Pinpoint the cell where the given text exists, returning its [X, Y] midpoint coordinate. 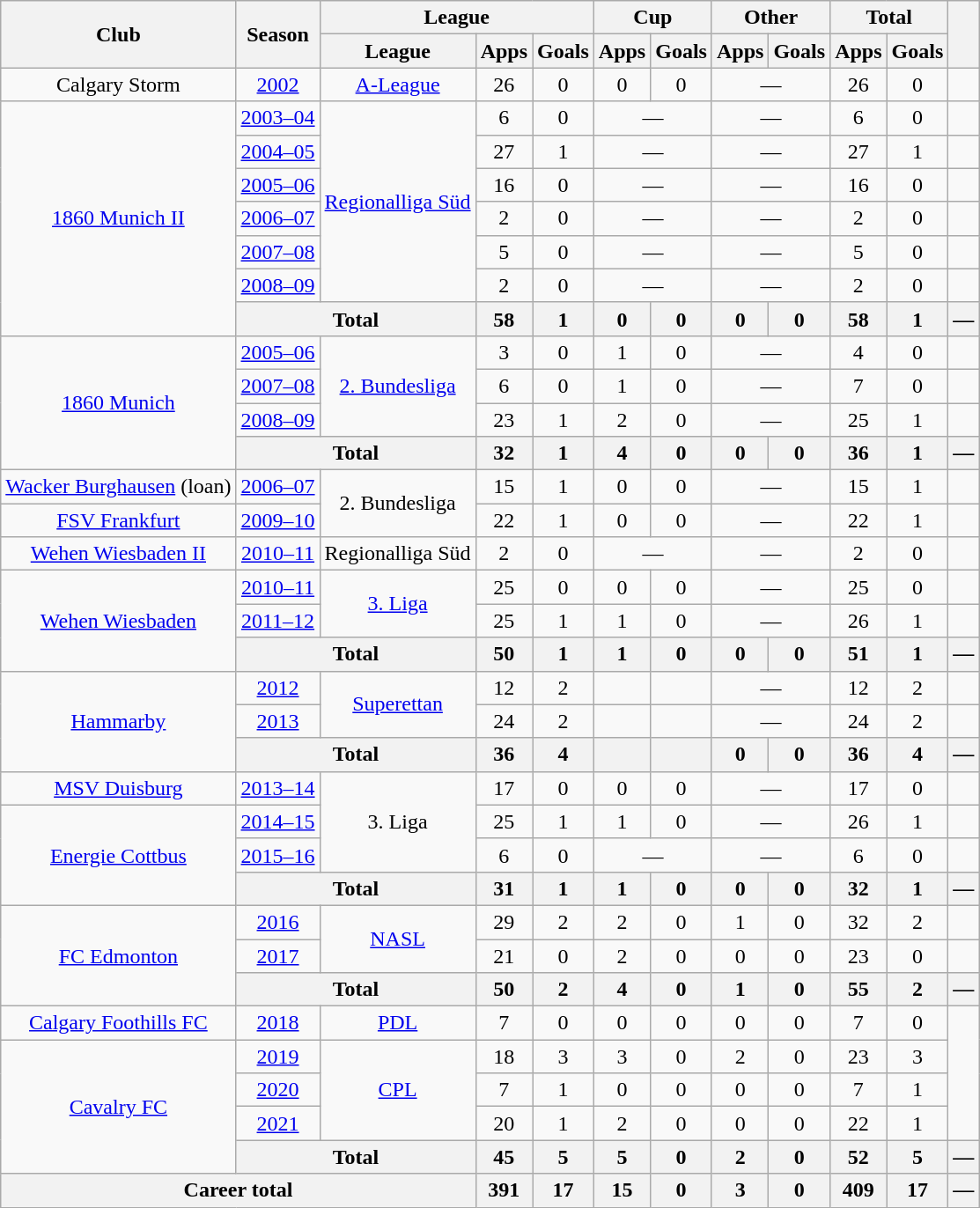
21 [504, 955]
51 [858, 654]
PDL [398, 1023]
2020 [278, 1090]
1860 Munich II [118, 218]
2019 [278, 1057]
2016 [278, 922]
Wehen Wiesbaden II [118, 554]
2013 [278, 721]
2003–04 [278, 118]
31 [504, 888]
2017 [278, 955]
391 [504, 1190]
2002 [278, 85]
CPL [398, 1090]
2021 [278, 1123]
1860 Munich [118, 402]
2015–16 [278, 855]
NASL [398, 939]
55 [858, 990]
Calgary Foothills FC [118, 1023]
Wehen Wiesbaden [118, 621]
52 [858, 1157]
Calgary Storm [118, 85]
20 [504, 1123]
Cavalry FC [118, 1107]
45 [504, 1157]
MSV Duisburg [118, 788]
Hammarby [118, 721]
409 [858, 1190]
2014–15 [278, 821]
A-League [398, 85]
18 [504, 1057]
Club [118, 34]
2013–14 [278, 788]
Wacker Burghausen (loan) [118, 487]
Other [770, 18]
FSV Frankfurt [118, 520]
2012 [278, 688]
2004–05 [278, 151]
Career total [238, 1190]
2011–12 [278, 621]
Superettan [398, 704]
2009–10 [278, 520]
Season [278, 34]
Energie Cottbus [118, 855]
2018 [278, 1023]
29 [504, 922]
Cup [652, 18]
FC Edmonton [118, 955]
